Extract the [X, Y] coordinate from the center of the cell holding the provided text.  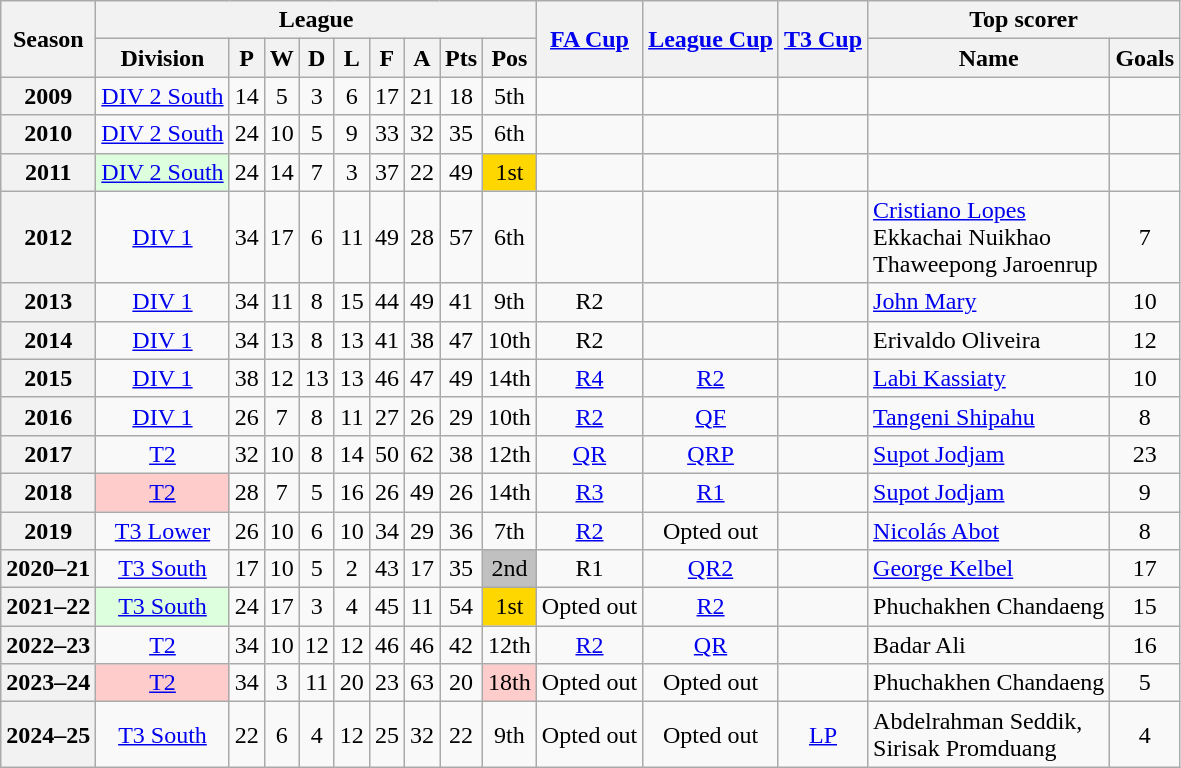
5th [510, 96]
2016 [48, 416]
2014 [48, 340]
QRP [711, 454]
18 [462, 96]
Name [989, 58]
2015 [48, 378]
F [386, 58]
W [282, 58]
T3 Cup [822, 39]
Nicolás Abot [989, 531]
2023–24 [48, 683]
T3 Lower [162, 531]
42 [462, 645]
FA Cup [589, 39]
LP [822, 734]
R4 [589, 378]
7th [510, 531]
QF [711, 416]
Pos [510, 58]
Goals [1145, 58]
44 [386, 302]
63 [422, 683]
45 [386, 607]
2010 [48, 134]
Season [48, 39]
2021–22 [48, 607]
D [316, 58]
George Kelbel [989, 569]
36 [462, 531]
21 [422, 96]
Labi Kassiaty [989, 378]
50 [386, 454]
John Mary [989, 302]
R3 [589, 492]
2011 [48, 172]
33 [386, 134]
2024–25 [48, 734]
2020–21 [48, 569]
League Cup [711, 39]
27 [386, 416]
Tangeni Shipahu [989, 416]
A [422, 58]
43 [386, 569]
2017 [48, 454]
P [246, 58]
Cristiano Lopes Ekkachai Nuikhao Thaweepong Jaroenrup [989, 237]
57 [462, 237]
Pts [462, 58]
2 [352, 569]
2013 [48, 302]
18th [510, 683]
Top scorer [1024, 20]
Badar Ali [989, 645]
62 [422, 454]
2009 [48, 96]
Erivaldo Oliveira [989, 340]
37 [386, 172]
L [352, 58]
2019 [48, 531]
2022–23 [48, 645]
League [316, 20]
25 [386, 734]
Abdelrahman Seddik, Sirisak Promduang [989, 734]
Division [162, 58]
2012 [48, 237]
2018 [48, 492]
2nd [510, 569]
54 [462, 607]
QR2 [711, 569]
